Pinpoint the cell where the given text exists, returning its (x, y) midpoint coordinate. 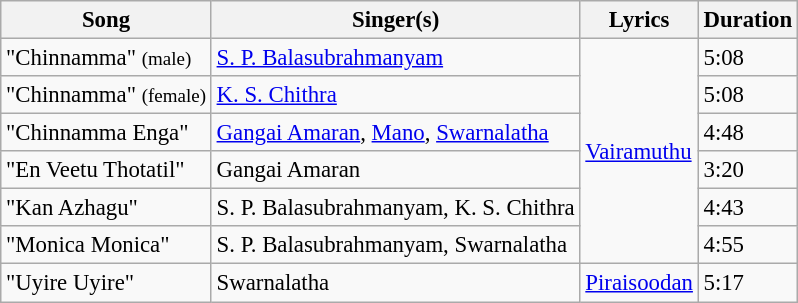
Piraisoodan (639, 283)
Gangai Amaran, Mano, Swarnalatha (396, 133)
Song (106, 20)
"Uyire Uyire" (106, 283)
5:17 (748, 283)
"Chinnamma" (male) (106, 58)
4:55 (748, 245)
Lyrics (639, 20)
S. P. Balasubrahmanyam, K. S. Chithra (396, 208)
"Kan Azhagu" (106, 208)
4:43 (748, 208)
Swarnalatha (396, 283)
S. P. Balasubrahmanyam, Swarnalatha (396, 245)
"Chinnamma" (female) (106, 95)
4:48 (748, 133)
Vairamuthu (639, 152)
3:20 (748, 170)
Singer(s) (396, 20)
"Chinnamma Enga" (106, 133)
"Monica Monica" (106, 245)
K. S. Chithra (396, 95)
Duration (748, 20)
S. P. Balasubrahmanyam (396, 58)
"En Veetu Thotatil" (106, 170)
Gangai Amaran (396, 170)
